For the text-containing cell, return its midpoint in (x, y) coordinate format. 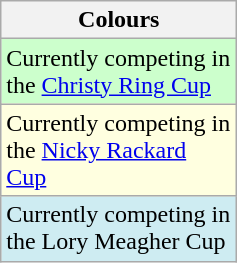
Currently competing in the Christy Ring Cup (119, 72)
Currently competing in the Lory Meagher Cup (119, 228)
Colours (119, 20)
Currently competing in the Nicky Rackard Cup (119, 150)
